Return the (x, y) coordinate for the center point of the cell that contains the specified text.  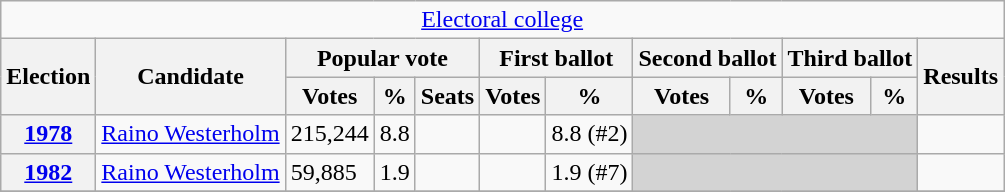
8.8 (#2) (590, 134)
59,885 (330, 172)
Election (48, 77)
Candidate (190, 77)
1978 (48, 134)
Electoral college (502, 20)
1.9 (394, 172)
Second ballot (708, 58)
Third ballot (850, 58)
Popular vote (382, 58)
First ballot (556, 58)
1982 (48, 172)
1.9 (#7) (590, 172)
Seats (447, 96)
Results (961, 77)
215,244 (330, 134)
8.8 (394, 134)
